For the text-containing cell, return its midpoint in [x, y] coordinate format. 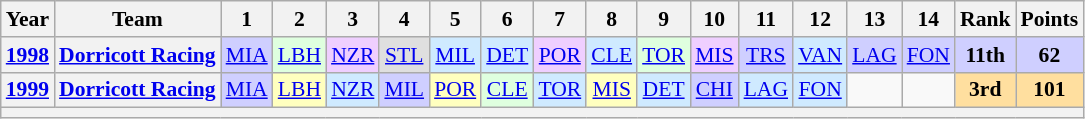
3 [352, 19]
8 [612, 19]
TRS [766, 55]
Team [138, 19]
3rd [986, 90]
4 [404, 19]
101 [1050, 90]
VAN [820, 55]
7 [560, 19]
10 [714, 19]
13 [874, 19]
14 [928, 19]
1999 [28, 90]
11 [766, 19]
1998 [28, 55]
CHI [714, 90]
12 [820, 19]
2 [300, 19]
6 [507, 19]
1 [247, 19]
STL [404, 55]
Points [1050, 19]
Rank [986, 19]
Year [28, 19]
62 [1050, 55]
11th [986, 55]
5 [455, 19]
9 [664, 19]
